For the text-containing cell, return its midpoint in (x, y) coordinate format. 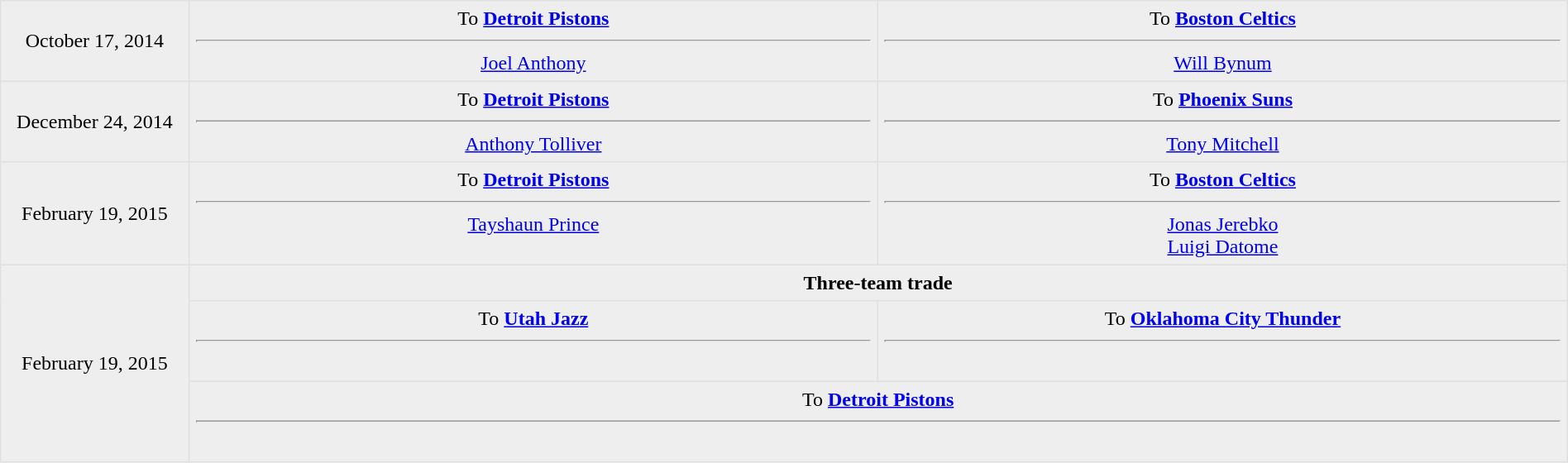
To Utah Jazz (533, 341)
To Detroit PistonsJoel Anthony (533, 41)
To Detroit Pistons (878, 422)
To Boston CelticsJonas JerebkoLuigi Datome (1223, 213)
To Oklahoma City Thunder (1223, 341)
December 24, 2014 (94, 122)
To Detroit PistonsTayshaun Prince (533, 213)
To Phoenix SunsTony Mitchell (1223, 122)
October 17, 2014 (94, 41)
To Detroit PistonsAnthony Tolliver (533, 122)
To Boston CelticsWill Bynum (1223, 41)
Three-team trade (878, 283)
